Return (x, y) of the center of cell containing provided text 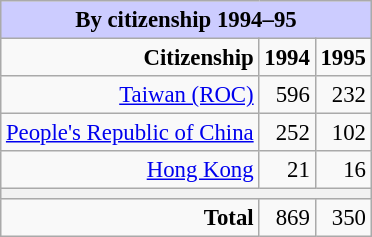
People's Republic of China (130, 133)
By citizenship 1994–95 (186, 20)
1994 (287, 57)
596 (287, 95)
1995 (343, 57)
21 (287, 170)
Hong Kong (130, 170)
232 (343, 95)
102 (343, 133)
16 (343, 170)
Citizenship (130, 57)
Taiwan (ROC) (130, 95)
869 (287, 218)
350 (343, 218)
252 (287, 133)
Total (130, 218)
